Capture the cell that displays the provided text and extract its (X, Y) central coordinate. 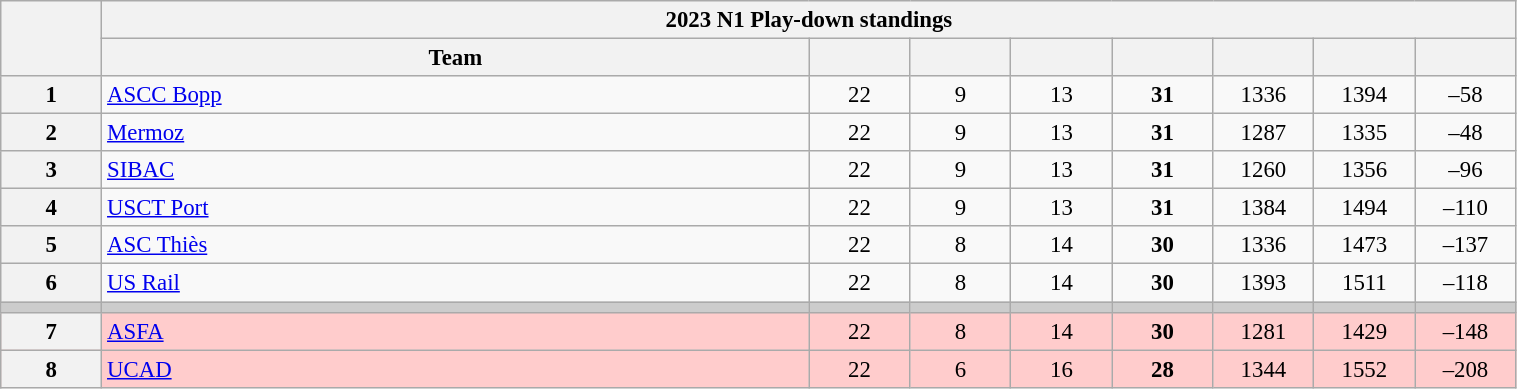
–208 (1466, 369)
2 (52, 133)
2023 N1 Play-down standings (809, 20)
16 (1062, 369)
–148 (1466, 331)
UCAD (456, 369)
1356 (1364, 170)
1287 (1264, 133)
–137 (1466, 245)
1281 (1264, 331)
7 (52, 331)
1494 (1364, 208)
–58 (1466, 95)
1511 (1364, 283)
1429 (1364, 331)
1473 (1364, 245)
5 (52, 245)
1552 (1364, 369)
Team (456, 58)
–118 (1466, 283)
Mermoz (456, 133)
1393 (1264, 283)
3 (52, 170)
1344 (1264, 369)
–96 (1466, 170)
ASCC Bopp (456, 95)
USCT Port (456, 208)
US Rail (456, 283)
1394 (1364, 95)
28 (1162, 369)
ASC Thiès (456, 245)
ASFA (456, 331)
1 (52, 95)
–110 (1466, 208)
SIBAC (456, 170)
4 (52, 208)
–48 (1466, 133)
1384 (1264, 208)
1335 (1364, 133)
1260 (1264, 170)
